Locate the cell with the specified text and output its [x, y] center coordinate. 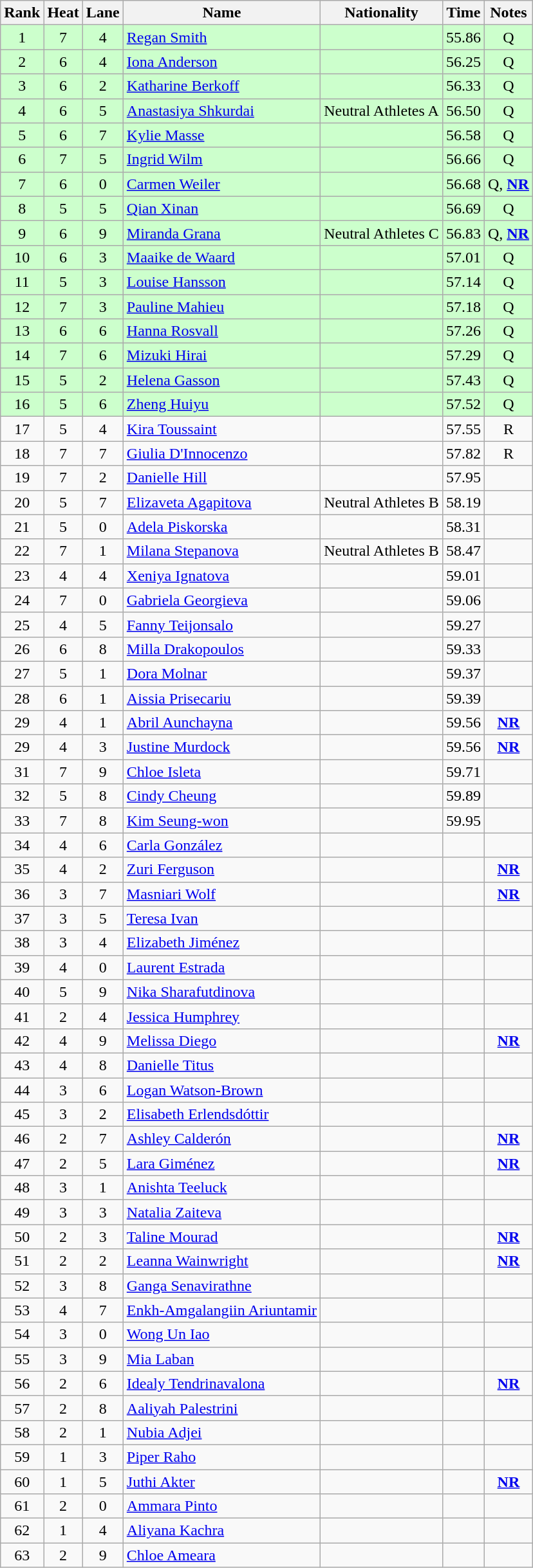
51 [22, 1261]
57.95 [463, 478]
Elizabeth Jiménez [221, 943]
27 [22, 673]
17 [22, 429]
13 [22, 331]
Mizuki Hirai [221, 356]
Qian Xinan [221, 208]
59.71 [463, 772]
Danielle Titus [221, 1065]
59.95 [463, 821]
Laurent Estrada [221, 967]
56.33 [463, 86]
Mia Laban [221, 1359]
58.47 [463, 551]
15 [22, 380]
Neutral Athletes A [382, 111]
38 [22, 943]
Logan Watson-Brown [221, 1090]
Leanna Wainwright [221, 1261]
57.14 [463, 282]
42 [22, 1041]
Iona Anderson [221, 62]
46 [22, 1139]
56 [22, 1383]
56.25 [463, 62]
Maaike de Waard [221, 257]
Adela Piskorska [221, 527]
Milana Stepanova [221, 551]
Notes [509, 13]
57.18 [463, 307]
59.27 [463, 624]
56.83 [463, 233]
57.43 [463, 380]
Nika Sharafutdinova [221, 992]
Kim Seung-won [221, 821]
22 [22, 551]
Natalia Zaiteva [221, 1212]
35 [22, 870]
Jessica Humphrey [221, 1016]
28 [22, 698]
56.50 [463, 111]
50 [22, 1237]
26 [22, 649]
Lane [103, 13]
Giulia D'Innocenzo [221, 453]
58 [22, 1432]
36 [22, 894]
Rank [22, 13]
59.89 [463, 796]
Time [463, 13]
Abril Aunchayna [221, 723]
Zheng Huiyu [221, 405]
57.26 [463, 331]
Anishta Teeluck [221, 1188]
61 [22, 1506]
Louise Hansson [221, 282]
Justine Murdock [221, 747]
57.29 [463, 356]
Lara Giménez [221, 1163]
Juthi Akter [221, 1481]
56.69 [463, 208]
33 [22, 821]
62 [22, 1531]
49 [22, 1212]
Elisabeth Erlendsdóttir [221, 1115]
Helena Gasson [221, 380]
16 [22, 405]
57.82 [463, 453]
63 [22, 1555]
40 [22, 992]
21 [22, 527]
Elizaveta Agapitova [221, 502]
25 [22, 624]
Milla Drakopoulos [221, 649]
56.58 [463, 135]
Neutral Athletes C [382, 233]
19 [22, 478]
Gabriela Georgieva [221, 600]
Katharine Berkoff [221, 86]
23 [22, 576]
56.68 [463, 184]
52 [22, 1286]
Zuri Ferguson [221, 870]
Ingrid Wilm [221, 160]
55.86 [463, 37]
Hanna Rosvall [221, 331]
Pauline Mahieu [221, 307]
44 [22, 1090]
57.55 [463, 429]
Masniari Wolf [221, 894]
32 [22, 796]
Ashley Calderón [221, 1139]
Anastasiya Shkurdai [221, 111]
Heat [63, 13]
59.01 [463, 576]
57.52 [463, 405]
59.06 [463, 600]
57 [22, 1408]
37 [22, 918]
Enkh-Amgalangiin Ariuntamir [221, 1310]
56.66 [463, 160]
Dora Molnar [221, 673]
Taline Mourad [221, 1237]
Teresa Ivan [221, 918]
47 [22, 1163]
34 [22, 845]
Ganga Senavirathne [221, 1286]
60 [22, 1481]
Aissia Prisecariu [221, 698]
58.19 [463, 502]
Kylie Masse [221, 135]
Regan Smith [221, 37]
Carla González [221, 845]
Fanny Teijonsalo [221, 624]
Kira Toussaint [221, 429]
Wong Un Iao [221, 1335]
59 [22, 1457]
59.39 [463, 698]
Nationality [382, 13]
Name [221, 13]
Idealy Tendrinavalona [221, 1383]
39 [22, 967]
Ammara Pinto [221, 1506]
18 [22, 453]
Carmen Weiler [221, 184]
24 [22, 600]
43 [22, 1065]
Aliyana Kachra [221, 1531]
58.31 [463, 527]
20 [22, 502]
Danielle Hill [221, 478]
Miranda Grana [221, 233]
31 [22, 772]
41 [22, 1016]
14 [22, 356]
Aaliyah Palestrini [221, 1408]
Chloe Ameara [221, 1555]
12 [22, 307]
Melissa Diego [221, 1041]
Chloe Isleta [221, 772]
54 [22, 1335]
45 [22, 1115]
Cindy Cheung [221, 796]
59.37 [463, 673]
10 [22, 257]
Nubia Adjei [221, 1432]
48 [22, 1188]
Xeniya Ignatova [221, 576]
57.01 [463, 257]
11 [22, 282]
53 [22, 1310]
55 [22, 1359]
59.33 [463, 649]
Piper Raho [221, 1457]
